Identify which cell holds the provided text, then report its [x, y] central coordinate. 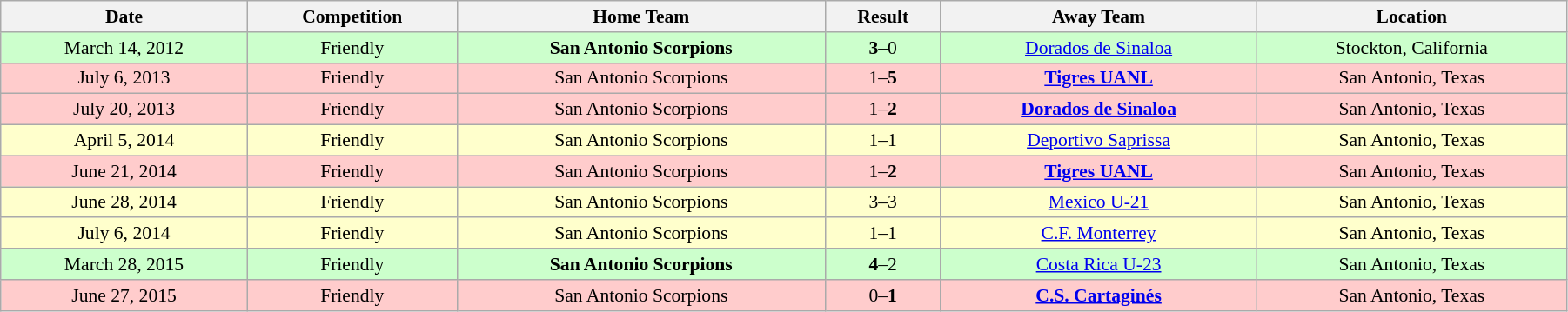
C.S. Cartaginés [1098, 295]
Away Team [1098, 17]
Home Team [640, 17]
July 6, 2013 [124, 78]
Result [882, 17]
Date [124, 17]
June 21, 2014 [124, 171]
Mexico U-21 [1098, 202]
4–2 [882, 264]
July 6, 2014 [124, 234]
March 14, 2012 [124, 48]
June 28, 2014 [124, 202]
March 28, 2015 [124, 264]
Location [1411, 17]
Deportivo Saprissa [1098, 141]
0–1 [882, 295]
April 5, 2014 [124, 141]
Competition [352, 17]
3–3 [882, 202]
C.F. Monterrey [1098, 234]
3–0 [882, 48]
1–5 [882, 78]
June 27, 2015 [124, 295]
July 20, 2013 [124, 110]
Costa Rica U-23 [1098, 264]
Stockton, California [1411, 48]
